Detect which cell encompasses the target text, then output its (x, y) center coordinate. 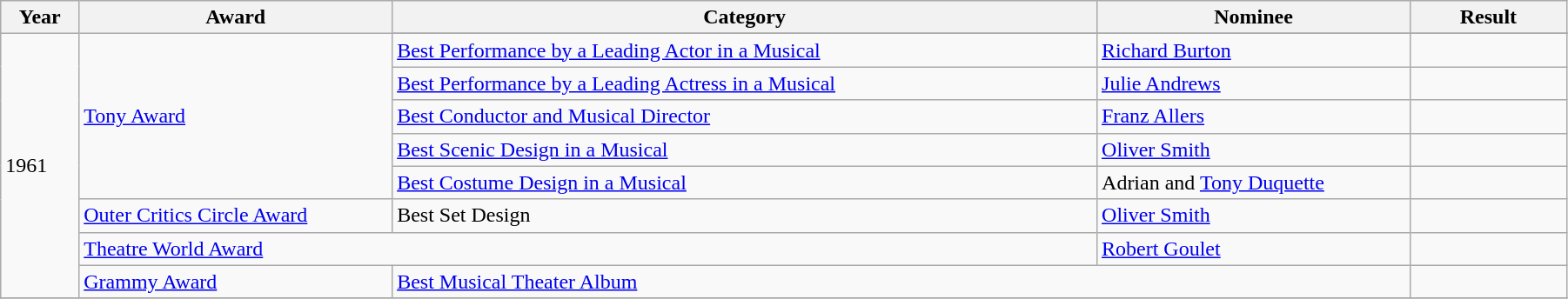
Best Set Design (745, 216)
1961 (40, 166)
Year (40, 17)
Best Performance by a Leading Actor in a Musical (745, 50)
Result (1488, 17)
Award (236, 17)
Richard Burton (1254, 50)
Grammy Award (236, 282)
Tony Award (236, 116)
Best Musical Theater Album (901, 282)
Best Costume Design in a Musical (745, 183)
Outer Critics Circle Award (236, 216)
Best Scenic Design in a Musical (745, 149)
Julie Andrews (1254, 83)
Theatre World Award (588, 249)
Robert Goulet (1254, 249)
Nominee (1254, 17)
Franz Allers (1254, 116)
Category (745, 17)
Adrian and Tony Duquette (1254, 183)
Best Performance by a Leading Actress in a Musical (745, 83)
Best Conductor and Musical Director (745, 116)
